Provide the (x, y) coordinate of the cell's center where the given text is located.  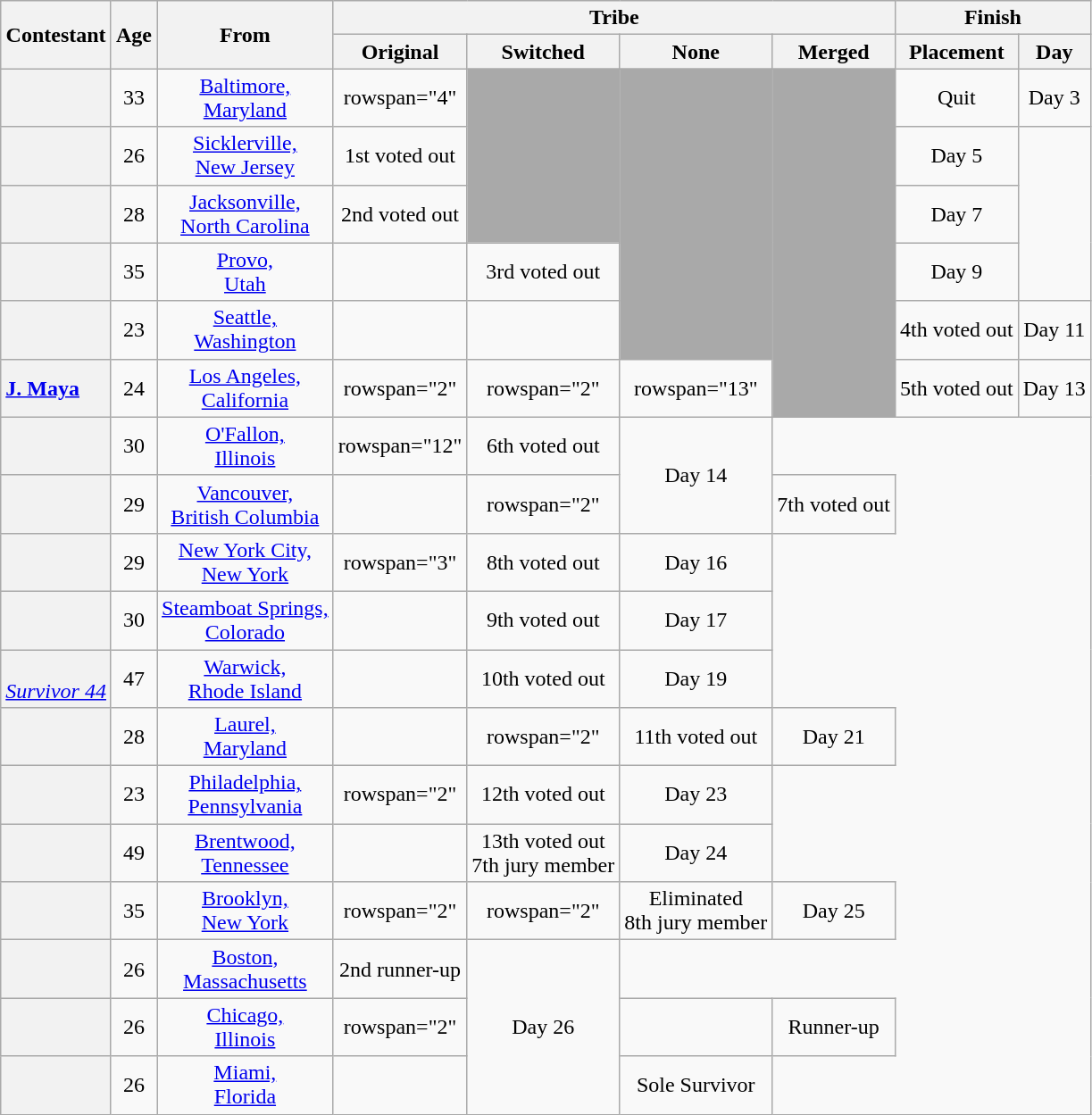
Day 14 (696, 475)
13th voted out7th jury member (543, 853)
Placement (957, 52)
Day 3 (1054, 98)
5th voted out (957, 387)
Day (1054, 52)
47 (134, 678)
49 (134, 853)
Boston,Massachusetts (246, 969)
Chicago,Illinois (246, 1027)
11th voted out (696, 737)
Switched (543, 52)
Laurel,Maryland (246, 737)
Day 23 (696, 795)
rowspan="4" (400, 98)
Day 17 (696, 620)
Day 5 (957, 155)
Contestant (56, 35)
9th voted out (543, 620)
33 (134, 98)
None (696, 52)
Age (134, 35)
rowspan="3" (400, 562)
24 (134, 387)
2nd voted out (400, 214)
Sicklerville,New Jersey (246, 155)
Merged (834, 52)
O'Fallon,Illinois (246, 446)
Jacksonville,North Carolina (246, 214)
Day 24 (696, 853)
Steamboat Springs,Colorado (246, 620)
From (246, 35)
3rd voted out (543, 271)
Baltimore,Maryland (246, 98)
Philadelphia,Pennsylvania (246, 795)
Quit (957, 98)
J. Maya (56, 387)
4th voted out (957, 330)
Day 16 (696, 562)
7th voted out (834, 503)
Finish (993, 18)
Tribe (614, 18)
Warwick,Rhode Island (246, 678)
Seattle,Washington (246, 330)
Day 7 (957, 214)
1st voted out (400, 155)
Brooklyn,New York (246, 911)
New York City,New York (246, 562)
Sole Survivor (696, 1086)
Day 19 (696, 678)
Day 25 (834, 911)
Eliminated8th jury member (696, 911)
Vancouver,British Columbia (246, 503)
Day 11 (1054, 330)
Runner-up (834, 1027)
rowspan="12" (400, 446)
Original (400, 52)
Miami,Florida (246, 1086)
Day 13 (1054, 387)
rowspan="13" (696, 387)
2nd runner-up (400, 969)
Los Angeles,California (246, 387)
12th voted out (543, 795)
Brentwood,Tennessee (246, 853)
10th voted out (543, 678)
Survivor 44 (56, 678)
6th voted out (543, 446)
Day 21 (834, 737)
Day 26 (543, 1027)
Day 9 (957, 271)
8th voted out (543, 562)
Provo,Utah (246, 271)
